Search for the cell housing the specified text and yield its (x, y) center coordinate. 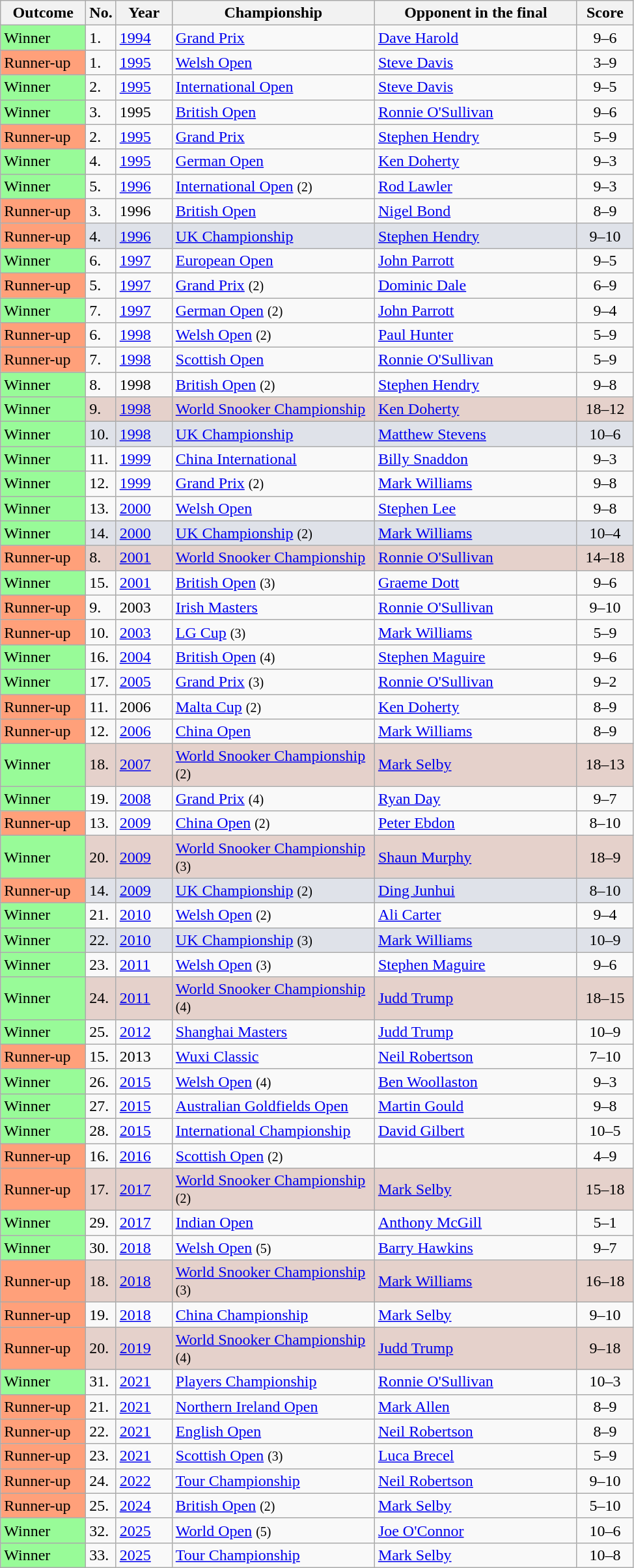
Welsh Open (5) (273, 1248)
Grand Prix (4) (273, 799)
English Open (273, 1431)
British Open (4) (273, 657)
2022 (144, 1481)
Year (144, 13)
Wuxi Classic (273, 1056)
Ben Woollaston (475, 1081)
26. (101, 1081)
UK Championship (3) (273, 940)
British Open (3) (273, 583)
Scottish Open (3) (273, 1456)
Mark Allen (475, 1407)
10–3 (605, 1382)
32. (101, 1530)
Outcome (43, 13)
29. (101, 1223)
China Open (273, 732)
Joe O'Connor (475, 1530)
Dominic Dale (475, 285)
18–9 (605, 857)
2005 (144, 681)
Dave Harold (475, 38)
30. (101, 1248)
18–15 (605, 998)
18–12 (605, 409)
Barry Hawkins (475, 1248)
2012 (144, 1032)
Ding Junhui (475, 890)
18–13 (605, 765)
2019 (144, 1349)
International Open (2) (273, 186)
4–9 (605, 1155)
28. (101, 1131)
Billy Snaddon (475, 459)
Scottish Open (273, 360)
15–18 (605, 1190)
China International (273, 459)
Ali Carter (475, 915)
Ryan Day (475, 799)
China Open (2) (273, 823)
Graeme Dott (475, 583)
2024 (144, 1506)
German Open (273, 161)
Score (605, 13)
Stephen Lee (475, 508)
No. (101, 13)
LG Cup (3) (273, 632)
5–10 (605, 1506)
World Open (5) (273, 1530)
Rod Lawler (475, 186)
Luca Brecel (475, 1456)
Shanghai Masters (273, 1032)
2016 (144, 1155)
Martin Gould (475, 1106)
Welsh Open (3) (273, 965)
Shaun Murphy (475, 857)
China Championship (273, 1315)
16–18 (605, 1281)
2013 (144, 1056)
Players Championship (273, 1382)
31. (101, 1382)
Paul Hunter (475, 335)
6–9 (605, 285)
9–18 (605, 1349)
Welsh Open (4) (273, 1081)
David Gilbert (475, 1131)
Nigel Bond (475, 211)
Peter Ebdon (475, 823)
1994 (144, 38)
27. (101, 1106)
2007 (144, 765)
10–8 (605, 1555)
10–5 (605, 1131)
14–18 (605, 558)
International Open (273, 87)
2004 (144, 657)
Malta Cup (2) (273, 706)
Scottish Open (2) (273, 1155)
Northern Ireland Open (273, 1407)
3–9 (605, 62)
International Championship (273, 1131)
Indian Open (273, 1223)
German Open (2) (273, 310)
2008 (144, 799)
Grand Prix (3) (273, 681)
7–10 (605, 1056)
Championship (273, 13)
Matthew Stevens (475, 434)
European Open (273, 260)
9–2 (605, 681)
5–1 (605, 1223)
10–4 (605, 533)
Opponent in the final (475, 13)
Irish Masters (273, 607)
Anthony McGill (475, 1223)
Australian Goldfields Open (273, 1106)
33. (101, 1555)
